Find where the given text appears and provide that cell's center as (X, Y) coordinate. 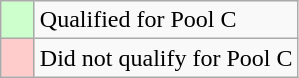
Did not qualify for Pool C (166, 58)
Qualified for Pool C (166, 20)
